Search for the cell housing the specified text and yield its (x, y) center coordinate. 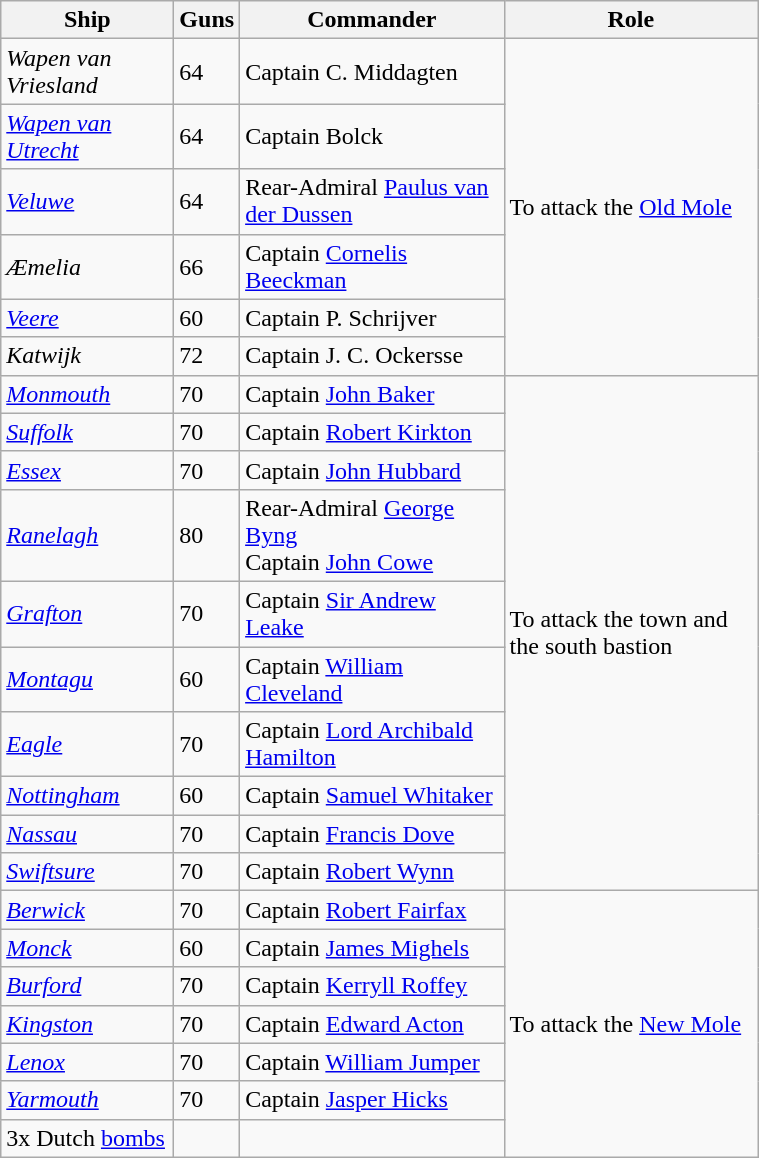
Captain William Jumper (372, 1062)
Wapen van Utrecht (88, 136)
Nottingham (88, 796)
Role (631, 20)
Monck (88, 948)
Captain J. C. Ockersse (372, 356)
Captain John Baker (372, 394)
3x Dutch bombs (88, 1138)
Captain Bolck (372, 136)
Rear-Admiral Paulus van der Dussen (372, 202)
Captain Edward Acton (372, 1024)
Captain Kerryll Roffey (372, 986)
Grafton (88, 614)
To attack the town and the south bastion (631, 633)
Katwijk (88, 356)
Æmelia (88, 266)
80 (207, 535)
Captain James Mighels (372, 948)
Captain Robert Fairfax (372, 910)
72 (207, 356)
Kingston (88, 1024)
Captain Robert Kirkton (372, 432)
Captain Lord Archibald Hamilton (372, 744)
To attack the Old Mole (631, 207)
Captain Robert Wynn (372, 872)
To attack the New Mole (631, 1024)
Suffolk (88, 432)
Nassau (88, 834)
Captain Francis Dove (372, 834)
Captain Cornelis Beeckman (372, 266)
Captain P. Schrijver (372, 318)
Captain William Cleveland (372, 678)
Ship (88, 20)
Burford (88, 986)
Ranelagh (88, 535)
Essex (88, 470)
Rear-Admiral George ByngCaptain John Cowe (372, 535)
Commander (372, 20)
Wapen van Vriesland (88, 72)
Montagu (88, 678)
Captain Jasper Hicks (372, 1100)
66 (207, 266)
Lenox (88, 1062)
Monmouth (88, 394)
Captain Samuel Whitaker (372, 796)
Veluwe (88, 202)
Captain John Hubbard (372, 470)
Eagle (88, 744)
Captain Sir Andrew Leake (372, 614)
Yarmouth (88, 1100)
Guns (207, 20)
Captain C. Middagten (372, 72)
Berwick (88, 910)
Veere (88, 318)
Swiftsure (88, 872)
